Return the (x, y) coordinate for the center point of the cell that contains the specified text.  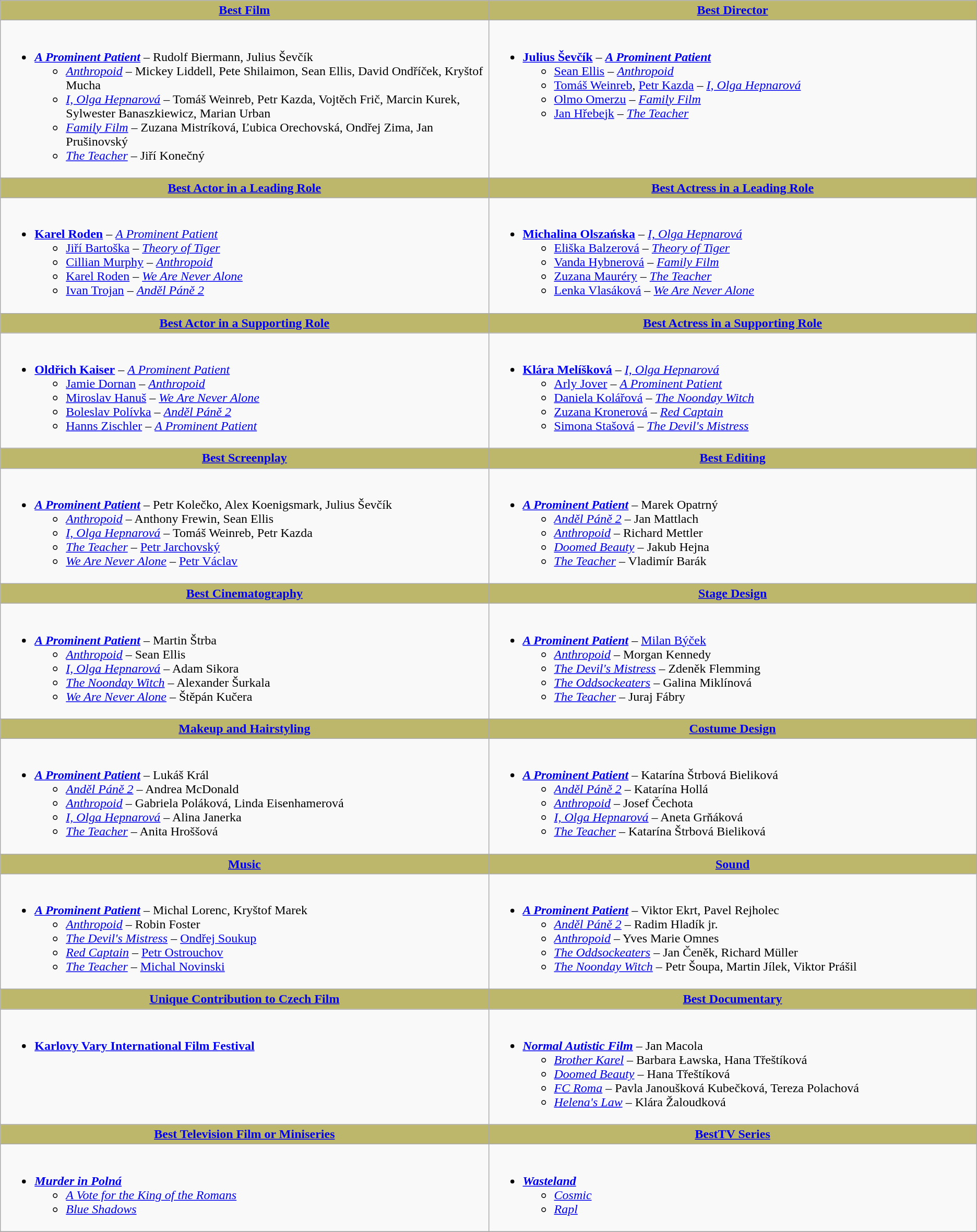
Karel Roden – A Prominent PatientJiří Bartoška – Theory of TigerCillian Murphy – AnthropoidKarel Roden – We Are Never AloneIvan Trojan – Anděl Páně 2 (244, 256)
Costume Design (733, 728)
Best Documentary (733, 999)
Best Actress in a Supporting Role (733, 323)
Best Screenplay (244, 458)
Best Film (244, 10)
Best Cinematography (244, 593)
Karlovy Vary International Film Festival (244, 1067)
Best Actor in a Supporting Role (244, 323)
WastelandCosmicRapl (733, 1188)
Best Director (733, 10)
BestTV Series (733, 1134)
Unique Contribution to Czech Film (244, 999)
Best Actor in a Leading Role (244, 188)
Best Editing (733, 458)
Best Actress in a Leading Role (733, 188)
Murder in PolnáA Vote for the King of the RomansBlue Shadows (244, 1188)
Music (244, 864)
Best Television Film or Miniseries (244, 1134)
Stage Design (733, 593)
A Prominent Patient – Marek OpatrnýAnděl Páně 2 – Jan MattlachAnthropoid – Richard MettlerDoomed Beauty – Jakub HejnaThe Teacher – Vladimír Barák (733, 526)
Makeup and Hairstyling (244, 728)
Sound (733, 864)
